Capture the cell that displays the provided text and extract its (x, y) central coordinate. 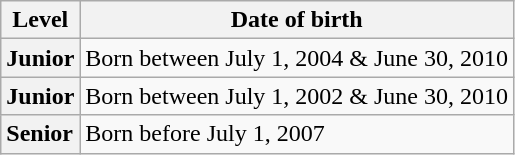
Born between July 1, 2004 & June 30, 2010 (297, 58)
Born between July 1, 2002 & June 30, 2010 (297, 96)
Born before July 1, 2007 (297, 134)
Senior (40, 134)
Level (40, 20)
Date of birth (297, 20)
